Search for the cell housing the specified text and yield its (X, Y) center coordinate. 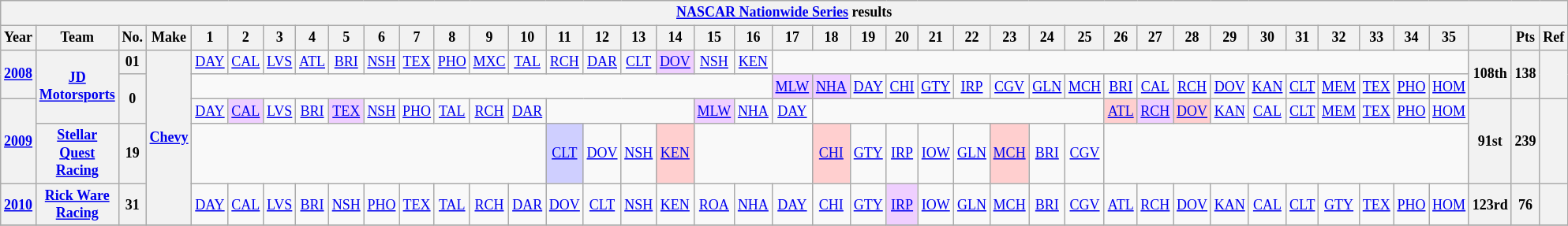
21 (936, 38)
Stellar Quest Racing (77, 154)
76 (1525, 205)
1 (210, 38)
8 (451, 38)
27 (1155, 38)
17 (792, 38)
NASCAR Nationwide Series results (784, 13)
Ref (1554, 38)
Pts (1525, 38)
2008 (19, 74)
108th (1490, 74)
6 (382, 38)
Team (77, 38)
35 (1449, 38)
33 (1376, 38)
Year (19, 38)
Rick Ware Racing (77, 205)
91st (1490, 140)
123rd (1490, 205)
30 (1267, 38)
0 (133, 98)
No. (133, 38)
15 (713, 38)
2010 (19, 205)
2 (246, 38)
ROA (713, 205)
5 (346, 38)
13 (639, 38)
16 (754, 38)
18 (832, 38)
JD Motorsports (77, 87)
MXC (489, 61)
25 (1085, 38)
Chevy (169, 137)
11 (565, 38)
4 (312, 38)
20 (902, 38)
26 (1121, 38)
2009 (19, 140)
9 (489, 38)
24 (1047, 38)
12 (602, 38)
23 (1009, 38)
3 (279, 38)
138 (1525, 74)
10 (527, 38)
Make (169, 38)
01 (133, 61)
28 (1192, 38)
34 (1411, 38)
239 (1525, 140)
32 (1339, 38)
22 (972, 38)
7 (417, 38)
14 (675, 38)
29 (1229, 38)
